For the text-containing cell, return its midpoint in (X, Y) coordinate format. 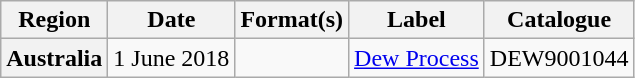
Dew Process (417, 58)
Australia (54, 58)
DEW9001044 (559, 58)
Format(s) (292, 20)
Label (417, 20)
Catalogue (559, 20)
Date (172, 20)
Region (54, 20)
1 June 2018 (172, 58)
